Identify which cell holds the provided text, then report its (X, Y) central coordinate. 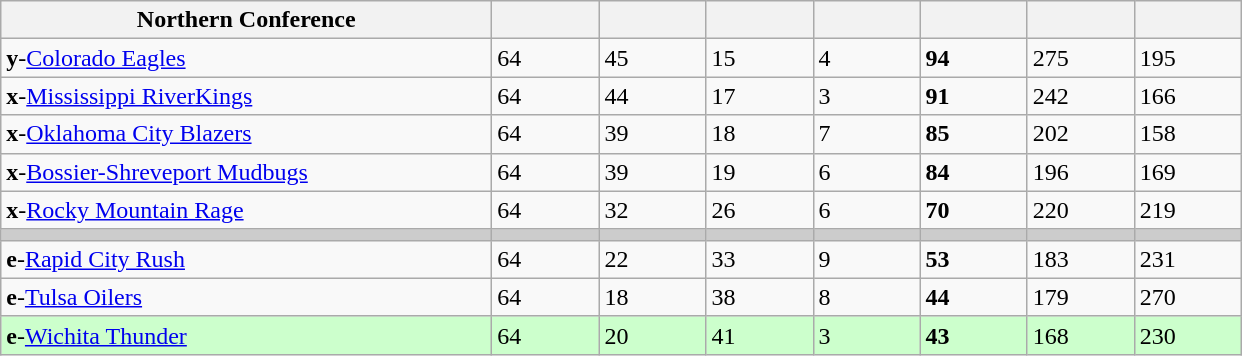
84 (974, 172)
45 (652, 58)
275 (1080, 58)
38 (760, 297)
183 (1080, 259)
196 (1080, 172)
220 (1080, 210)
91 (974, 96)
e-Wichita Thunder (246, 335)
y-Colorado Eagles (246, 58)
94 (974, 58)
230 (1188, 335)
9 (866, 259)
x-Mississippi RiverKings (246, 96)
85 (974, 134)
x-Rocky Mountain Rage (246, 210)
15 (760, 58)
53 (974, 259)
242 (1080, 96)
70 (974, 210)
168 (1080, 335)
4 (866, 58)
17 (760, 96)
158 (1188, 134)
e-Tulsa Oilers (246, 297)
x-Oklahoma City Blazers (246, 134)
169 (1188, 172)
26 (760, 210)
Northern Conference (246, 20)
179 (1080, 297)
8 (866, 297)
270 (1188, 297)
202 (1080, 134)
43 (974, 335)
231 (1188, 259)
22 (652, 259)
20 (652, 335)
41 (760, 335)
32 (652, 210)
x-Bossier-Shreveport Mudbugs (246, 172)
19 (760, 172)
166 (1188, 96)
195 (1188, 58)
219 (1188, 210)
e-Rapid City Rush (246, 259)
33 (760, 259)
7 (866, 134)
